Return the [x, y] coordinate for the center point of the cell that contains the specified text.  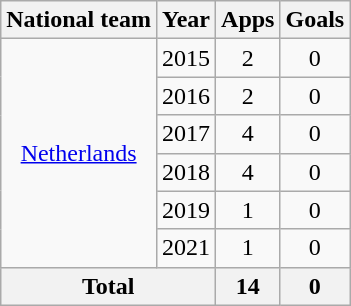
2018 [186, 172]
14 [248, 286]
2015 [186, 58]
Year [186, 20]
2017 [186, 134]
Goals [315, 20]
Apps [248, 20]
2019 [186, 210]
2021 [186, 248]
Netherlands [79, 153]
Total [108, 286]
National team [79, 20]
2016 [186, 96]
